Scan for the cell matching the given text and deliver its (X, Y) coordinate at center. 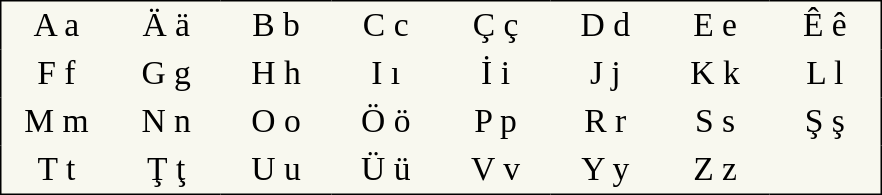
H h (276, 74)
L l (826, 74)
C c (386, 26)
B b (276, 26)
I ı (386, 74)
J j (605, 74)
R r (605, 122)
S s (715, 122)
A a (56, 26)
K k (715, 74)
V v (496, 170)
Ü ü (386, 170)
Ţ ţ (166, 170)
U u (276, 170)
Y y (605, 170)
E e (715, 26)
M m (56, 122)
Ê ê (826, 26)
D d (605, 26)
Ş ş (826, 122)
O o (276, 122)
Ä ä (166, 26)
N n (166, 122)
P p (496, 122)
G g (166, 74)
F f (56, 74)
Ö ö (386, 122)
İ i (496, 74)
Ç ç (496, 26)
Z z (715, 170)
T t (56, 170)
